Pinpoint the cell where the given text exists, returning its (X, Y) midpoint coordinate. 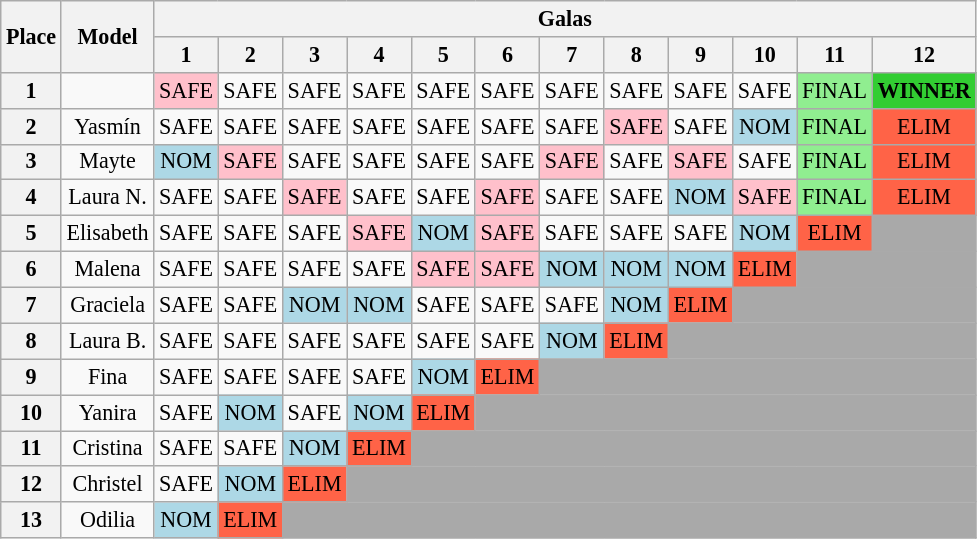
Yanira (107, 412)
Laura B. (107, 341)
Christel (107, 484)
Odilia (107, 520)
13 (32, 520)
WINNER (924, 90)
Cristina (107, 448)
Elisabeth (107, 233)
Malena (107, 269)
Laura N. (107, 198)
Model (107, 36)
Yasmín (107, 126)
Fina (107, 377)
Mayte (107, 162)
Place (32, 36)
Galas (565, 18)
Graciela (107, 305)
